Extract the [X, Y] coordinate from the center of the cell holding the provided text.  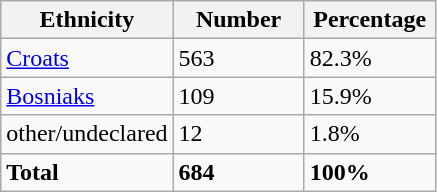
109 [238, 96]
684 [238, 172]
563 [238, 58]
82.3% [370, 58]
Ethnicity [87, 20]
Bosniaks [87, 96]
15.9% [370, 96]
1.8% [370, 134]
other/undeclared [87, 134]
Number [238, 20]
Croats [87, 58]
100% [370, 172]
Percentage [370, 20]
12 [238, 134]
Total [87, 172]
